Scan for the cell matching the given text and deliver its [X, Y] coordinate at center. 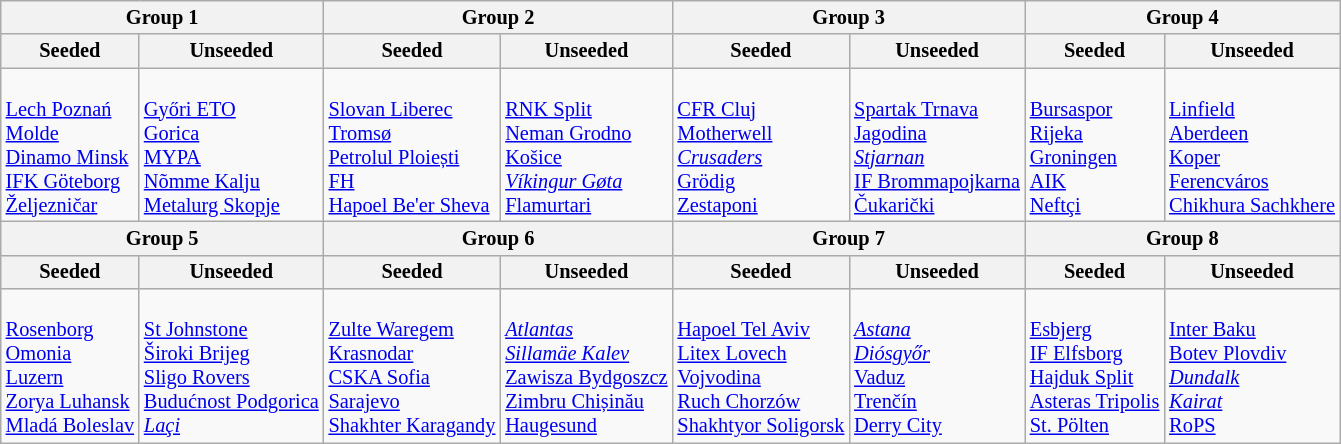
Atlantas Sillamäe Kalev Zawisza Bydgoszcz Zimbru Chișinău Haugesund [586, 366]
Group 2 [498, 17]
Rosenborg Omonia Luzern Zorya Luhansk Mladá Boleslav [70, 366]
Lech Poznań Molde Dinamo Minsk IFK Göteborg Željezničar [70, 145]
Hapoel Tel Aviv Litex Lovech Vojvodina Ruch Chorzów Shakhtyor Soligorsk [760, 366]
Zulte Waregem Krasnodar CSKA Sofia Sarajevo Shakhter Karagandy [412, 366]
Group 4 [1182, 17]
Spartak Trnava Jagodina Stjarnan IF Brommapojkarna Čukarički [937, 145]
St Johnstone Široki Brijeg Sligo Rovers Budućnost Podgorica Laçi [232, 366]
Slovan Liberec Tromsø Petrolul Ploiești FH Hapoel Be'er Sheva [412, 145]
Linfield Aberdeen Koper Ferencváros Chikhura Sachkhere [1252, 145]
Győri ETO Gorica MYPA Nõmme Kalju Metalurg Skopje [232, 145]
Group 3 [848, 17]
Group 7 [848, 238]
Group 8 [1182, 238]
Group 1 [162, 17]
Bursaspor Rijeka Groningen AIK Neftçi [1094, 145]
Astana Diósgyőr Vaduz Trenčín Derry City [937, 366]
Esbjerg IF Elfsborg Hajduk Split Asteras Tripolis St. Pölten [1094, 366]
Inter Baku Botev Plovdiv Dundalk Kairat RoPS [1252, 366]
RNK Split Neman Grodno Košice Víkingur Gøta Flamurtari [586, 145]
CFR Cluj Motherwell Crusaders Grödig Zestaponi [760, 145]
Group 5 [162, 238]
Group 6 [498, 238]
